Output the (x, y) coordinate of the center of the cell containing the given text.  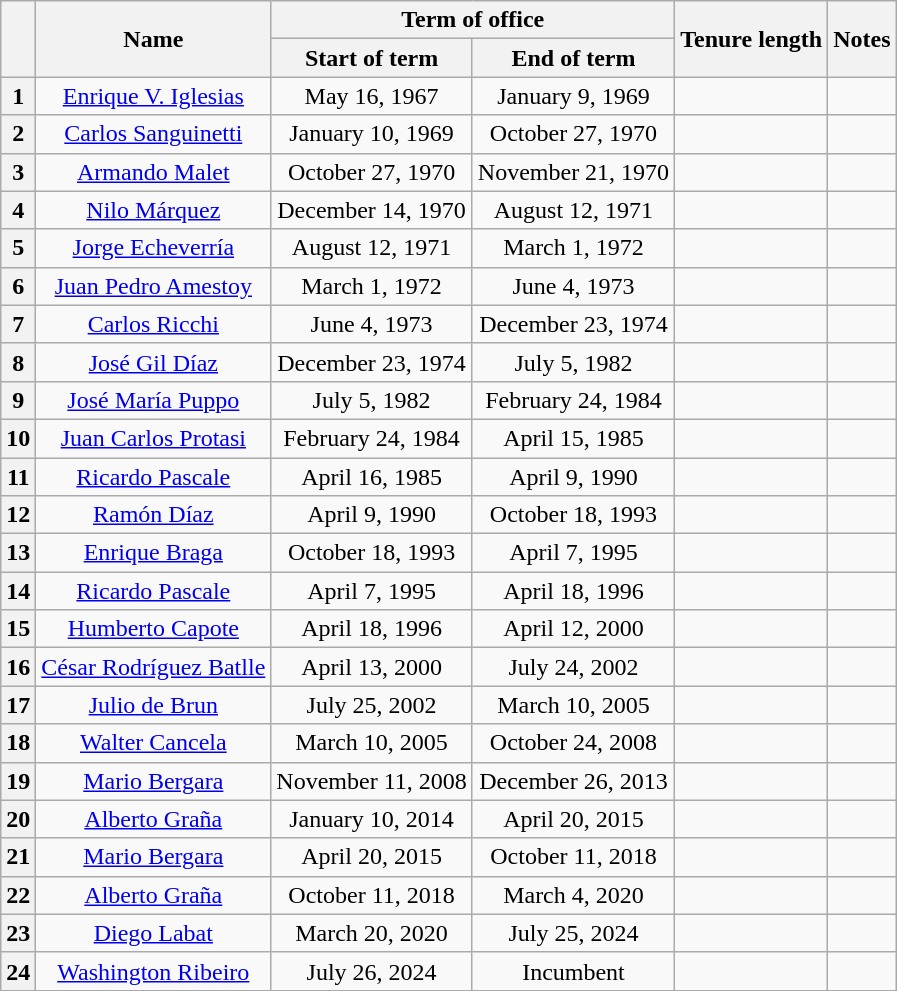
January 10, 2014 (372, 819)
November 21, 1970 (573, 172)
July 24, 2002 (573, 667)
17 (18, 705)
End of term (573, 58)
Julio de Brun (154, 705)
18 (18, 743)
14 (18, 591)
Humberto Capote (154, 629)
July 25, 2024 (573, 933)
16 (18, 667)
Carlos Ricchi (154, 324)
July 25, 2002 (372, 705)
José María Puppo (154, 400)
March 20, 2020 (372, 933)
José Gil Díaz (154, 362)
March 4, 2020 (573, 895)
6 (18, 286)
22 (18, 895)
Tenure length (752, 39)
Juan Pedro Amestoy (154, 286)
10 (18, 438)
15 (18, 629)
April 12, 2000 (573, 629)
January 9, 1969 (573, 96)
11 (18, 477)
21 (18, 857)
November 11, 2008 (372, 781)
Enrique V. Iglesias (154, 96)
May 16, 1967 (372, 96)
Diego Labat (154, 933)
20 (18, 819)
7 (18, 324)
Walter Cancela (154, 743)
Name (154, 39)
24 (18, 971)
Juan Carlos Protasi (154, 438)
Nilo Márquez (154, 210)
Notes (862, 39)
Armando Malet (154, 172)
April 13, 2000 (372, 667)
Enrique Braga (154, 553)
Start of term (372, 58)
2 (18, 134)
Washington Ribeiro (154, 971)
January 10, 1969 (372, 134)
12 (18, 515)
8 (18, 362)
Carlos Sanguinetti (154, 134)
Jorge Echeverría (154, 248)
9 (18, 400)
13 (18, 553)
1 (18, 96)
César Rodríguez Batlle (154, 667)
December 14, 1970 (372, 210)
Incumbent (573, 971)
July 26, 2024 (372, 971)
April 15, 1985 (573, 438)
December 26, 2013 (573, 781)
19 (18, 781)
23 (18, 933)
5 (18, 248)
3 (18, 172)
Term of office (473, 20)
April 16, 1985 (372, 477)
Ramón Díaz (154, 515)
October 24, 2008 (573, 743)
4 (18, 210)
